Return [X, Y] of the center of cell containing provided text 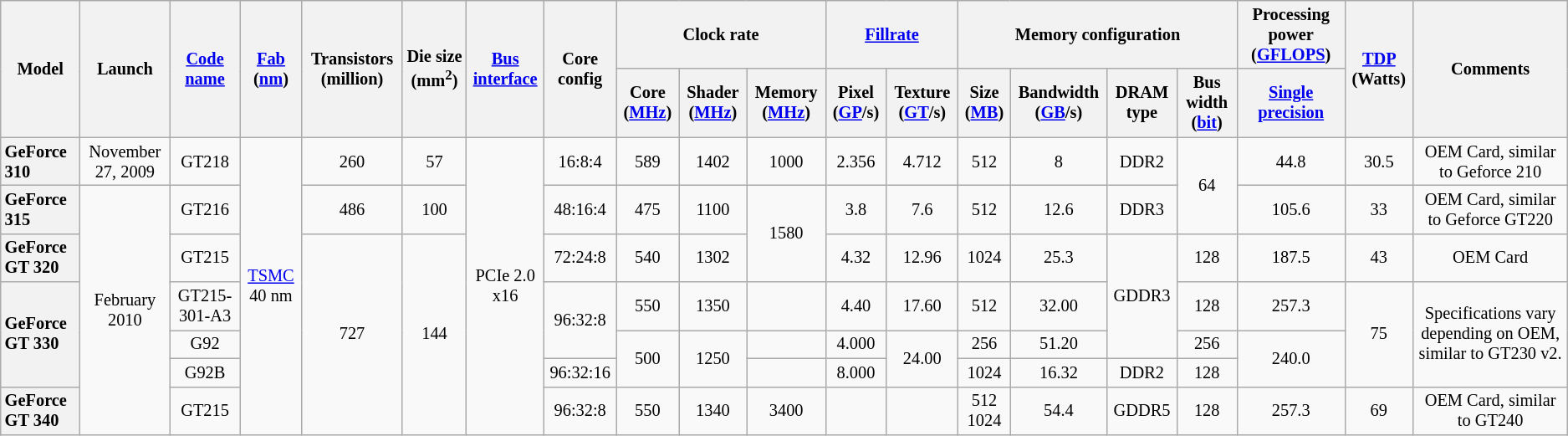
48:16:4 [580, 209]
500 [647, 358]
GT215-301-A3 [205, 306]
OEM Card, similar to GT240 [1490, 411]
4.40 [856, 306]
7.6 [922, 209]
OEM Card, similar to Geforce 210 [1490, 162]
1000 [786, 162]
Bandwidth (GB/s) [1059, 103]
Fab (nm) [271, 69]
GDDR3 [1142, 296]
November 27, 2009 [125, 162]
Launch [125, 69]
17.60 [922, 306]
3400 [786, 411]
Clock rate [721, 34]
DRAM type [1142, 103]
69 [1378, 411]
32.00 [1059, 306]
Pixel (GP/s) [856, 103]
240.0 [1291, 358]
727 [352, 334]
Code name [205, 69]
16:8:4 [580, 162]
Single precision [1291, 103]
Model [40, 69]
100 [435, 209]
Bus width (bit) [1207, 103]
1350 [712, 306]
1302 [712, 258]
54.4 [1059, 411]
2.356 [856, 162]
TSMC 40 nm [271, 286]
33 [1378, 209]
1100 [712, 209]
3.8 [856, 209]
1402 [712, 162]
February 2010 [125, 310]
Bus interface [505, 69]
PCIe 2.0 x16 [505, 286]
G92B [205, 372]
Shader (MHz) [712, 103]
Memory configuration [1097, 34]
Memory (MHz) [786, 103]
1250 [712, 358]
57 [435, 162]
GeForce 310 [40, 162]
16.32 [1059, 372]
GT216 [205, 209]
589 [647, 162]
8.000 [856, 372]
OEM Card [1490, 258]
25.3 [1059, 258]
TDP (Watts) [1378, 69]
24.00 [922, 358]
44.8 [1291, 162]
GeForce GT 340 [40, 411]
1340 [712, 411]
72:24:8 [580, 258]
75 [1378, 335]
5121024 [984, 411]
GT218 [205, 162]
30.5 [1378, 162]
Comments [1490, 69]
GeForce GT 330 [40, 335]
G92 [205, 344]
540 [647, 258]
Transistors (million) [352, 69]
96:32:16 [580, 372]
4.32 [856, 258]
105.6 [1291, 209]
43 [1378, 258]
260 [352, 162]
8 [1059, 162]
GeForce 315 [40, 209]
51.20 [1059, 344]
DDR3 [1142, 209]
4.712 [922, 162]
4.000 [856, 344]
Core config [580, 69]
Core (MHz) [647, 103]
Texture (GT/s) [922, 103]
Die size (mm2) [435, 69]
GDDR5 [1142, 411]
12.6 [1059, 209]
Specifications vary depending on OEM, similar to GT230 v2. [1490, 335]
GeForce GT 320 [40, 258]
Processing power (GFLOPS) [1291, 34]
1580 [786, 233]
12.96 [922, 258]
144 [435, 334]
64 [1207, 186]
486 [352, 209]
OEM Card, similar to Geforce GT220 [1490, 209]
475 [647, 209]
Fillrate [891, 34]
187.5 [1291, 258]
Size (MB) [984, 103]
